Provide the (X, Y) coordinate of the cell's center where the given text is located.  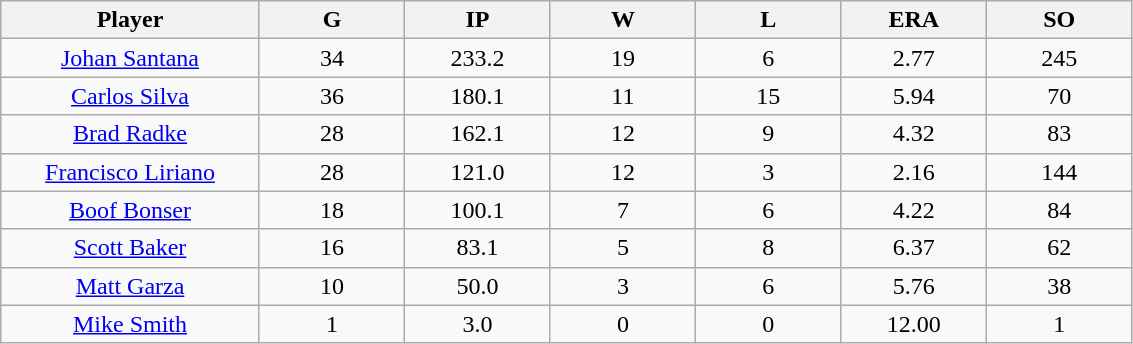
18 (332, 210)
9 (768, 134)
84 (1059, 210)
10 (332, 286)
11 (622, 96)
100.1 (478, 210)
36 (332, 96)
34 (332, 58)
233.2 (478, 58)
180.1 (478, 96)
19 (622, 58)
62 (1059, 248)
38 (1059, 286)
12.00 (914, 324)
SO (1059, 20)
70 (1059, 96)
Matt Garza (130, 286)
Johan Santana (130, 58)
Boof Bonser (130, 210)
Mike Smith (130, 324)
Player (130, 20)
5.76 (914, 286)
6.37 (914, 248)
50.0 (478, 286)
Scott Baker (130, 248)
83.1 (478, 248)
Brad Radke (130, 134)
Francisco Liriano (130, 172)
2.16 (914, 172)
Carlos Silva (130, 96)
3.0 (478, 324)
144 (1059, 172)
2.77 (914, 58)
4.32 (914, 134)
15 (768, 96)
5.94 (914, 96)
W (622, 20)
G (332, 20)
L (768, 20)
5 (622, 248)
245 (1059, 58)
83 (1059, 134)
7 (622, 210)
IP (478, 20)
8 (768, 248)
4.22 (914, 210)
16 (332, 248)
162.1 (478, 134)
ERA (914, 20)
121.0 (478, 172)
